Find where the given text appears and provide that cell's center as (X, Y) coordinate. 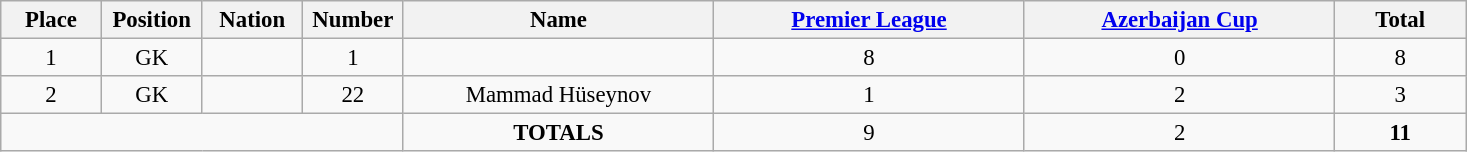
Total (1400, 20)
Mammad Hüseynov (558, 95)
11 (1400, 133)
Place (52, 20)
TOTALS (558, 133)
22 (354, 95)
9 (870, 133)
0 (1180, 58)
Position (152, 20)
Premier League (870, 20)
Nation (252, 20)
Name (558, 20)
Number (354, 20)
Azerbaijan Cup (1180, 20)
3 (1400, 95)
